Output the [X, Y] coordinate of the center of the cell containing the given text.  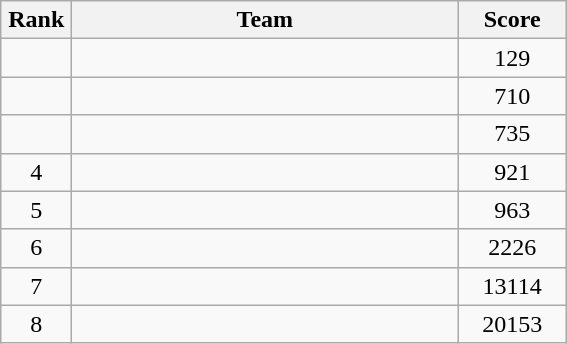
7 [36, 286]
20153 [512, 324]
4 [36, 172]
13114 [512, 286]
2226 [512, 248]
129 [512, 58]
6 [36, 248]
921 [512, 172]
963 [512, 210]
710 [512, 96]
8 [36, 324]
Team [265, 20]
Score [512, 20]
5 [36, 210]
735 [512, 134]
Rank [36, 20]
